Output the [x, y] coordinate of the center of the cell containing the given text.  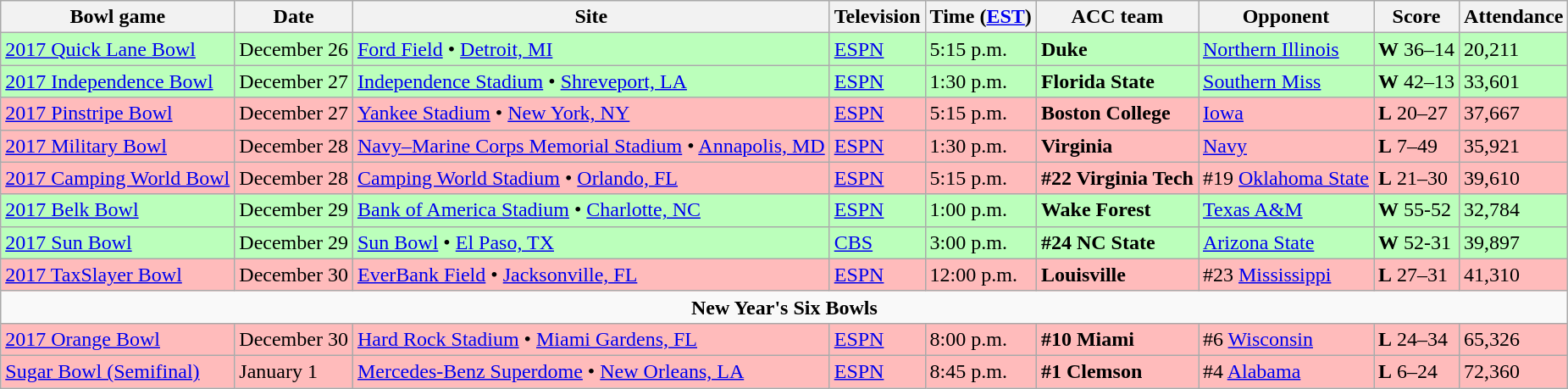
L 27–31 [1416, 275]
37,667 [1514, 114]
Yankee Stadium • New York, NY [591, 114]
1:00 p.m. [981, 210]
W 52-31 [1416, 242]
2017 Quick Lane Bowl [118, 49]
2017 Military Bowl [118, 146]
December 26 [294, 49]
Bank of America Stadium • Charlotte, NC [591, 210]
#6 Wisconsin [1286, 339]
W 36–14 [1416, 49]
EverBank Field • Jacksonville, FL [591, 275]
L 21–30 [1416, 178]
#24 NC State [1116, 242]
32,784 [1514, 210]
L 7–49 [1416, 146]
L 6–24 [1416, 371]
2017 TaxSlayer Bowl [118, 275]
Site [591, 17]
Mercedes-Benz Superdome • New Orleans, LA [591, 371]
Opponent [1286, 17]
Bowl game [118, 17]
#10 Miami [1116, 339]
2017 Camping World Bowl [118, 178]
L 24–34 [1416, 339]
Sun Bowl • El Paso, TX [591, 242]
Southern Miss [1286, 81]
W 55-52 [1416, 210]
Television [878, 17]
Score [1416, 17]
2017 Sun Bowl [118, 242]
Virginia [1116, 146]
65,326 [1514, 339]
35,921 [1514, 146]
Hard Rock Stadium • Miami Gardens, FL [591, 339]
#23 Mississippi [1286, 275]
39,610 [1514, 178]
39,897 [1514, 242]
Attendance [1514, 17]
Time (EST) [981, 17]
Florida State [1116, 81]
Ford Field • Detroit, MI [591, 49]
#4 Alabama [1286, 371]
41,310 [1514, 275]
Arizona State [1286, 242]
Duke [1116, 49]
Texas A&M [1286, 210]
2017 Orange Bowl [118, 339]
CBS [878, 242]
Camping World Stadium • Orlando, FL [591, 178]
Louisville [1116, 275]
20,211 [1514, 49]
L 20–27 [1416, 114]
8:00 p.m. [981, 339]
Sugar Bowl (Semifinal) [118, 371]
2017 Pinstripe Bowl [118, 114]
Independence Stadium • Shreveport, LA [591, 81]
Boston College [1116, 114]
Iowa [1286, 114]
33,601 [1514, 81]
2017 Belk Bowl [118, 210]
Navy [1286, 146]
12:00 p.m. [981, 275]
W 42–13 [1416, 81]
ACC team [1116, 17]
#22 Virginia Tech [1116, 178]
January 1 [294, 371]
72,360 [1514, 371]
Northern Illinois [1286, 49]
3:00 p.m. [981, 242]
8:45 p.m. [981, 371]
Navy–Marine Corps Memorial Stadium • Annapolis, MD [591, 146]
#1 Clemson [1116, 371]
New Year's Six Bowls [784, 307]
#19 Oklahoma State [1286, 178]
2017 Independence Bowl [118, 81]
Wake Forest [1116, 210]
Date [294, 17]
